Capture the cell that displays the provided text and extract its (x, y) central coordinate. 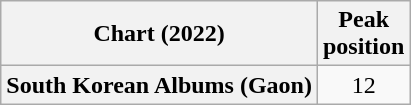
Chart (2022) (160, 34)
Peakposition (363, 34)
South Korean Albums (Gaon) (160, 85)
12 (363, 85)
